Extract the [X, Y] coordinate from the center of the cell holding the provided text.  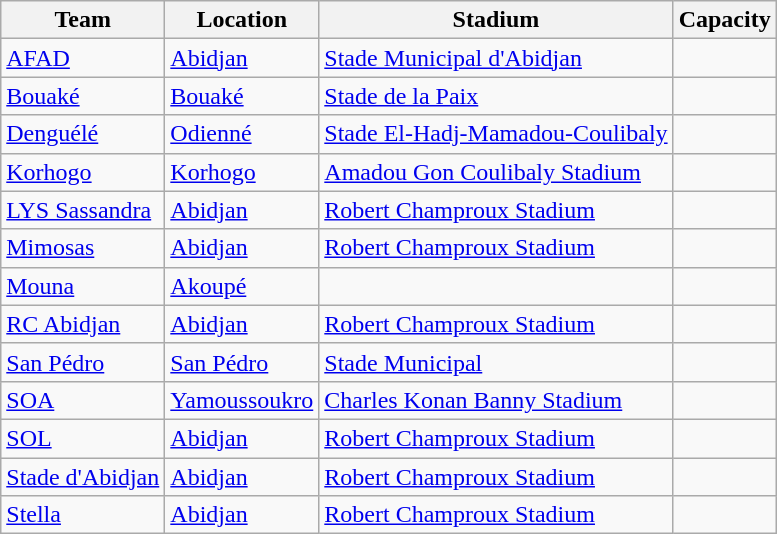
Mimosas [83, 248]
Odienné [242, 134]
Stade d'Abidjan [83, 477]
Location [242, 20]
AFAD [83, 58]
Stade de la Paix [496, 96]
SOL [83, 438]
Stade Municipal [496, 362]
Team [83, 20]
RC Abidjan [83, 324]
Stadium [496, 20]
Denguélé [83, 134]
SOA [83, 400]
LYS Sassandra [83, 210]
Stade El-Hadj-Mamadou-Coulibaly [496, 134]
Charles Konan Banny Stadium [496, 400]
Stella [83, 515]
Amadou Gon Coulibaly Stadium [496, 172]
Akoupé [242, 286]
Stade Municipal d'Abidjan [496, 58]
Yamoussoukro [242, 400]
Capacity [724, 20]
Mouna [83, 286]
